For the text-containing cell, return its midpoint in (x, y) coordinate format. 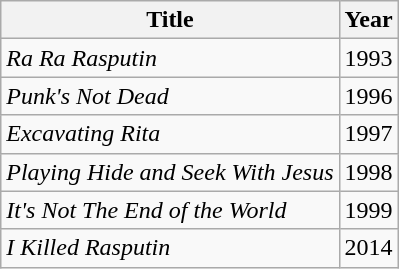
Playing Hide and Seek With Jesus (170, 172)
2014 (368, 248)
I Killed Rasputin (170, 248)
It's Not The End of the World (170, 210)
Year (368, 20)
1996 (368, 96)
1999 (368, 210)
Ra Ra Rasputin (170, 58)
1998 (368, 172)
Title (170, 20)
1993 (368, 58)
1997 (368, 134)
Punk's Not Dead (170, 96)
Excavating Rita (170, 134)
